Determine the [X, Y] coordinate at the center of the cell enclosing the given text.  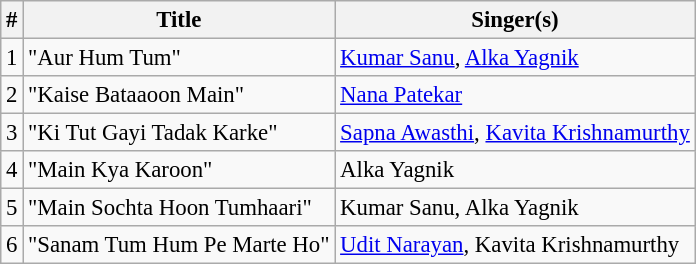
"Main Sochta Hoon Tumhaari" [179, 208]
Singer(s) [515, 20]
"Kaise Bataaoon Main" [179, 95]
"Aur Hum Tum" [179, 58]
3 [12, 133]
1 [12, 58]
Sapna Awasthi, Kavita Krishnamurthy [515, 133]
4 [12, 170]
6 [12, 245]
Udit Narayan, Kavita Krishnamurthy [515, 245]
# [12, 20]
Title [179, 20]
5 [12, 208]
"Ki Tut Gayi Tadak Karke" [179, 133]
"Main Kya Karoon" [179, 170]
Alka Yagnik [515, 170]
2 [12, 95]
"Sanam Tum Hum Pe Marte Ho" [179, 245]
Nana Patekar [515, 95]
